Find where the given text appears and provide that cell's center as (x, y) coordinate. 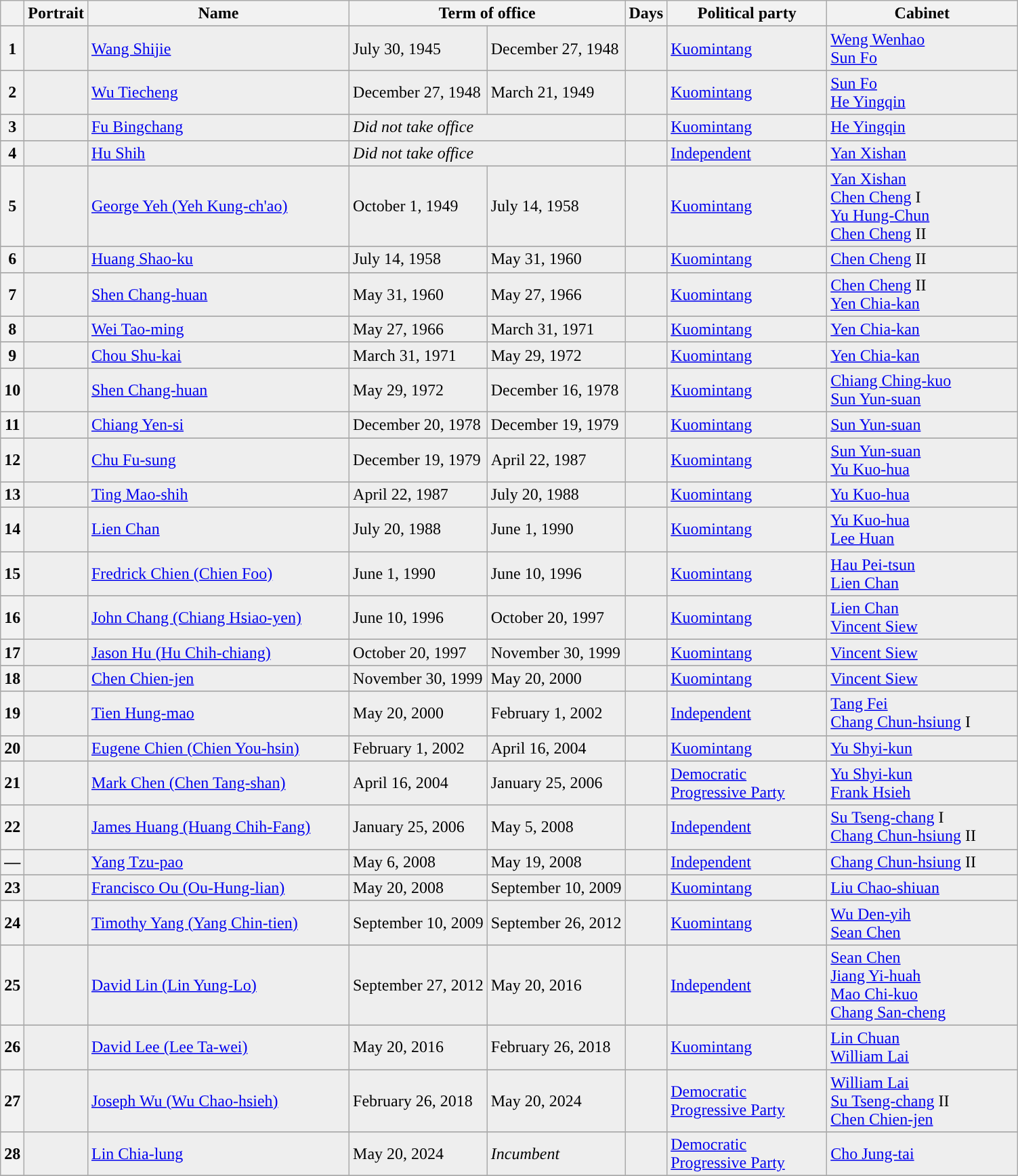
Yu Shyi-kunFrank Hsieh (922, 783)
— (12, 862)
15 (12, 574)
11 (12, 424)
Yu Kuo-hua (922, 495)
20 (12, 748)
Chiang Ching-kuoSun Yun-suan (922, 390)
Francisco Ou (Ou-Hung-lian) (218, 888)
Portrait (56, 14)
May 5, 2008 (556, 827)
Incumbent (556, 1154)
John Chang (Chiang Hsiao-yen) (218, 617)
Fredrick Chien (Chien Foo) (218, 574)
Sun Yun-suan (922, 424)
4 (12, 153)
Lin Chia-lung (218, 1154)
Yu Kuo-huaLee Huan (922, 529)
March 21, 1949 (556, 92)
July 30, 1945 (419, 49)
Huang Shao-ku (218, 259)
22 (12, 827)
Lien ChanVincent Siew (922, 617)
Hau Pei-tsunLien Chan (922, 574)
14 (12, 529)
December 20, 1978 (419, 424)
13 (12, 495)
May 6, 2008 (419, 862)
Chen Cheng IIYen Chia-kan (922, 294)
Sean ChenJiang Yi-huahMao Chi-kuoChang San-cheng (922, 984)
James Huang (Huang Chih-Fang) (218, 827)
12 (12, 459)
18 (12, 678)
Fu Bingchang (218, 127)
Term of office (488, 14)
28 (12, 1154)
16 (12, 617)
3 (12, 127)
Chang Chun-hsiung II (922, 862)
Ting Mao-shih (218, 495)
Sun FoHe Yingqin (922, 92)
7 (12, 294)
19 (12, 714)
September 26, 2012 (556, 922)
Tien Hung-mao (218, 714)
26 (12, 1047)
Eugene Chien (Chien You-hsin) (218, 748)
10 (12, 390)
Yan XishanChen Cheng IYu Hung-ChunChen Cheng II (922, 206)
William LaiSu Tseng-chang IIChen Chien-jen (922, 1101)
Timothy Yang (Yang Chin-tien) (218, 922)
Chiang Yen-si (218, 424)
Yan Xishan (922, 153)
Su Tseng-chang IChang Chun-hsiung II (922, 827)
Jason Hu (Hu Chih-chiang) (218, 653)
Yang Tzu-pao (218, 862)
24 (12, 922)
1 (12, 49)
David Lee (Lee Ta-wei) (218, 1047)
David Lin (Lin Yung-Lo) (218, 984)
Political party (747, 14)
Chen Cheng II (922, 259)
Chou Shu-kai (218, 355)
9 (12, 355)
George Yeh (Yeh Kung-ch'ao) (218, 206)
Days (646, 14)
Lien Chan (218, 529)
May 20, 2008 (419, 888)
October 1, 1949 (419, 206)
Hu Shih (218, 153)
Wu Den-yihSean Chen (922, 922)
He Yingqin (922, 127)
Name (218, 14)
25 (12, 984)
Mark Chen (Chen Tang-shan) (218, 783)
Tang FeiChang Chun-hsiung I (922, 714)
Sun Yun-suanYu Kuo-hua (922, 459)
Wang Shijie (218, 49)
21 (12, 783)
23 (12, 888)
Chu Fu-sung (218, 459)
Joseph Wu (Wu Chao-hsieh) (218, 1101)
6 (12, 259)
Chen Chien-jen (218, 678)
Yu Shyi-kun (922, 748)
Cho Jung-tai (922, 1154)
Lin ChuanWilliam Lai (922, 1047)
2 (12, 92)
Cabinet (922, 14)
Weng WenhaoSun Fo (922, 49)
17 (12, 653)
December 16, 1978 (556, 390)
5 (12, 206)
8 (12, 329)
Wei Tao-ming (218, 329)
Wu Tiecheng (218, 92)
May 19, 2008 (556, 862)
September 27, 2012 (419, 984)
Liu Chao-shiuan (922, 888)
27 (12, 1101)
